Locate the cell with the specified text and output its [X, Y] center coordinate. 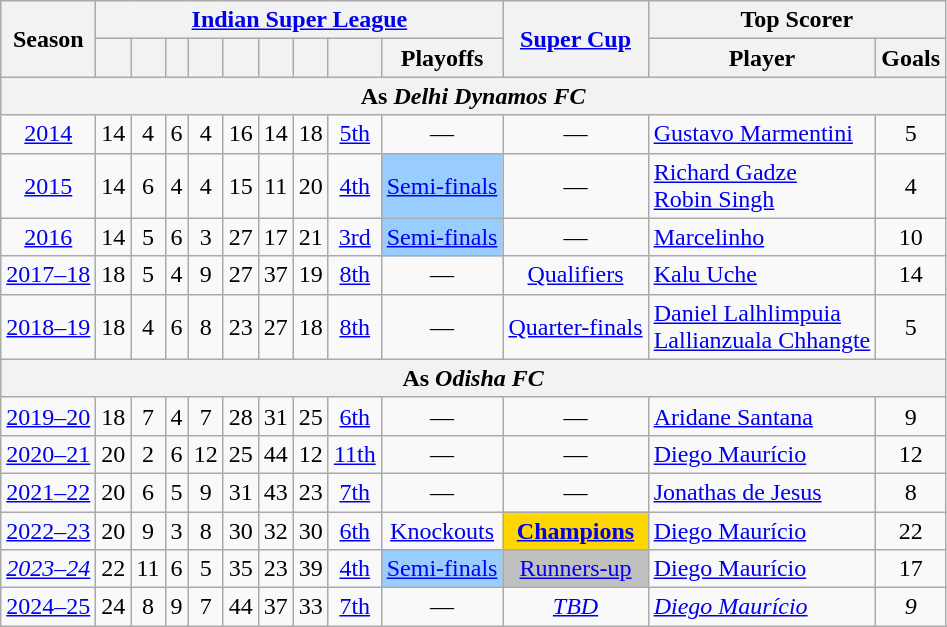
2023–24 [48, 569]
2019–20 [48, 416]
Runners-up [576, 569]
2020–21 [48, 454]
Kalu Uche [762, 275]
5th [354, 134]
2017–18 [48, 275]
Marcelinho [762, 237]
2 [148, 454]
2018–19 [48, 326]
Player [762, 58]
2021–22 [48, 492]
33 [310, 607]
Season [48, 39]
Aridane Santana [762, 416]
11th [354, 454]
Qualifiers [576, 275]
TBD [576, 607]
Jonathas de Jesus [762, 492]
3rd [354, 237]
32 [276, 531]
35 [240, 569]
19 [310, 275]
21 [310, 237]
39 [310, 569]
2024–25 [48, 607]
24 [114, 607]
Playoffs [442, 58]
As Odisha FC [474, 378]
2022–23 [48, 531]
Quarter-finals [576, 326]
Goals [911, 58]
2014 [48, 134]
Champions [576, 531]
15 [240, 186]
Daniel Lalhlimpuia Lallianzuala Chhangte [762, 326]
Richard Gadze Robin Singh [762, 186]
Gustavo Marmentini [762, 134]
Top Scorer [796, 20]
Indian Super League [300, 20]
28 [240, 416]
As Delhi Dynamos FC [474, 96]
43 [276, 492]
16 [240, 134]
10 [911, 237]
Knockouts [442, 531]
Super Cup [576, 39]
2016 [48, 237]
2015 [48, 186]
